Determine the [x, y] coordinate at the center of the cell enclosing the given text.  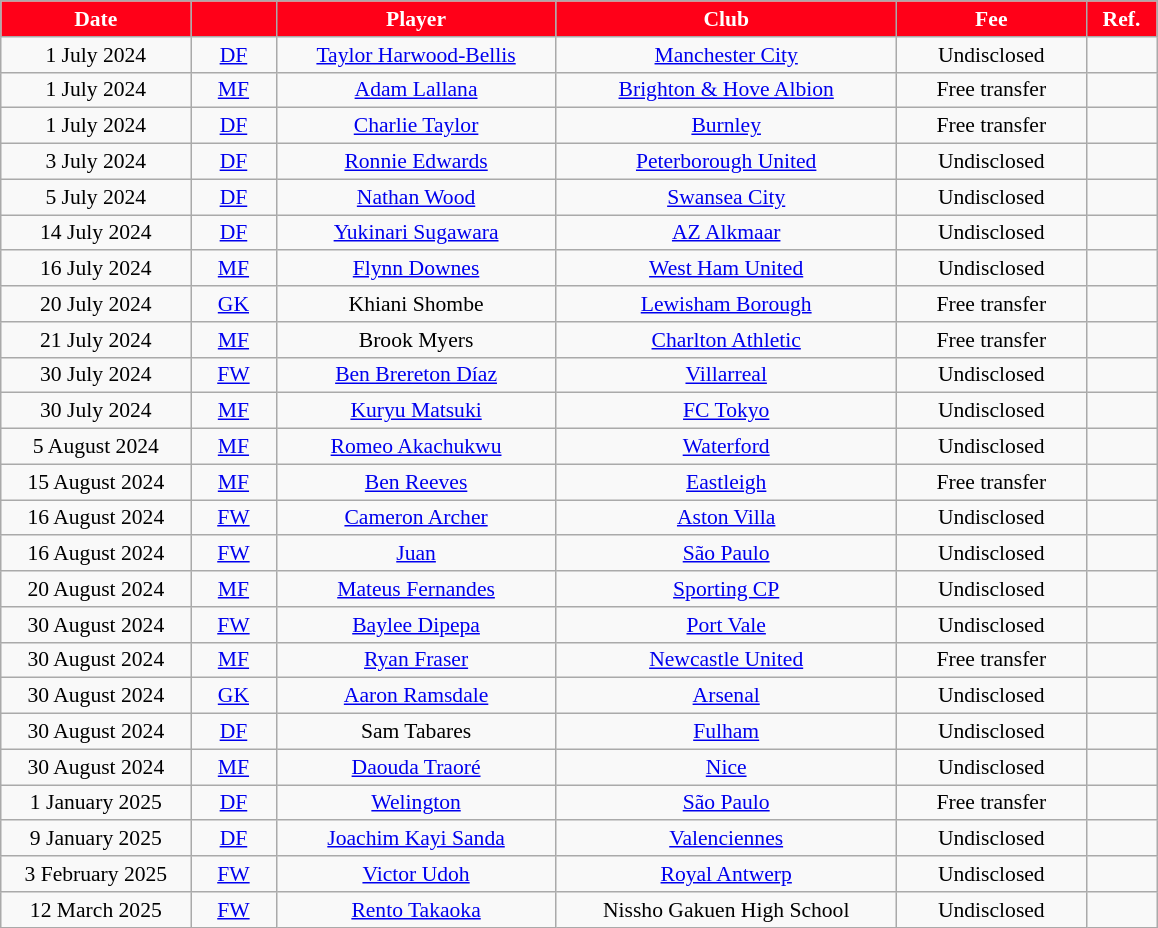
Nissho Gakuen High School [726, 910]
12 March 2025 [96, 910]
Valenciennes [726, 839]
Nathan Wood [416, 197]
Daouda Traoré [416, 767]
Brook Myers [416, 340]
Player [416, 19]
15 August 2024 [96, 482]
Baylee Dipepa [416, 625]
Ryan Fraser [416, 660]
Aston Villa [726, 518]
Ben Brereton Díaz [416, 375]
Brighton & Hove Albion [726, 90]
Ref. [1121, 19]
Taylor Harwood-Bellis [416, 55]
Lewisham Borough [726, 304]
Ronnie Edwards [416, 162]
Fulham [726, 732]
Newcastle United [726, 660]
Juan [416, 554]
21 July 2024 [96, 340]
5 July 2024 [96, 197]
Kuryu Matsuki [416, 411]
Eastleigh [726, 482]
Rento Takaoka [416, 910]
3 July 2024 [96, 162]
Royal Antwerp [726, 874]
FC Tokyo [726, 411]
Peterborough United [726, 162]
Sporting CP [726, 589]
Villarreal [726, 375]
Nice [726, 767]
Manchester City [726, 55]
Waterford [726, 447]
West Ham United [726, 269]
Joachim Kayi Sanda [416, 839]
Sam Tabares [416, 732]
Charlie Taylor [416, 126]
Welington [416, 803]
3 February 2025 [96, 874]
Yukinari Sugawara [416, 233]
Ben Reeves [416, 482]
Burnley [726, 126]
Swansea City [726, 197]
Aaron Ramsdale [416, 696]
Club [726, 19]
14 July 2024 [96, 233]
1 January 2025 [96, 803]
Date [96, 19]
Mateus Fernandes [416, 589]
16 July 2024 [96, 269]
20 August 2024 [96, 589]
AZ Alkmaar [726, 233]
Victor Udoh [416, 874]
Romeo Akachukwu [416, 447]
Khiani Shombe [416, 304]
Adam Lallana [416, 90]
5 August 2024 [96, 447]
Cameron Archer [416, 518]
Arsenal [726, 696]
Charlton Athletic [726, 340]
Port Vale [726, 625]
20 July 2024 [96, 304]
Fee [991, 19]
9 January 2025 [96, 839]
Flynn Downes [416, 269]
